Locate the cell with the specified text and output its (x, y) center coordinate. 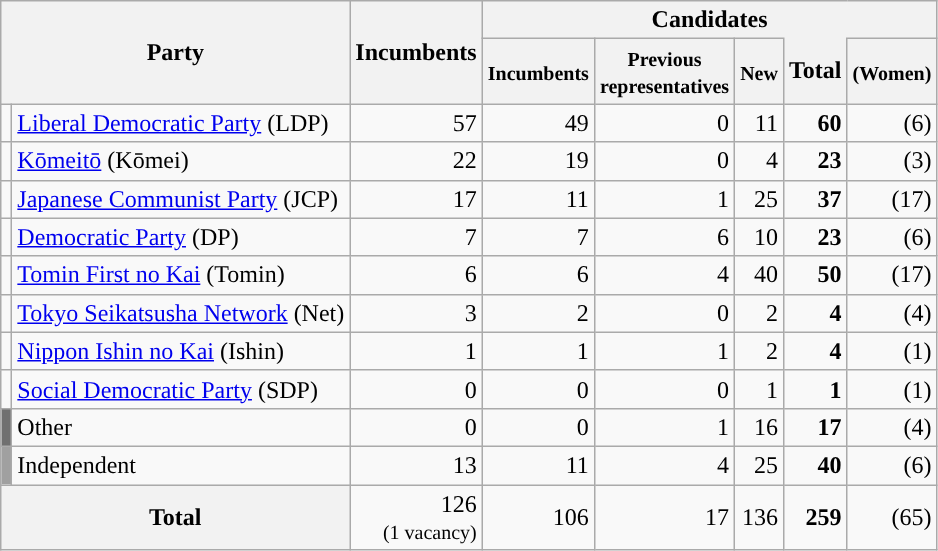
Liberal Democratic Party (LDP) (181, 123)
22 (416, 161)
Tomin First no Kai (Tomin) (181, 275)
Social Democratic Party (SDP) (181, 389)
10 (760, 237)
New (760, 72)
(65) (892, 516)
Party (176, 52)
259 (815, 516)
60 (815, 123)
16 (760, 427)
126(1 vacancy) (416, 516)
49 (538, 123)
Previousrepresentatives (664, 72)
19 (538, 161)
Candidates (710, 20)
Other (181, 427)
(Women) (892, 72)
106 (538, 516)
37 (815, 199)
Kōmeitō (Kōmei) (181, 161)
(3) (892, 161)
Tokyo Seikatsusha Network (Net) (181, 313)
Democratic Party (DP) (181, 237)
13 (416, 465)
57 (416, 123)
3 (416, 313)
50 (815, 275)
Japanese Communist Party (JCP) (181, 199)
Nippon Ishin no Kai (Ishin) (181, 351)
136 (760, 516)
Independent (181, 465)
